Return (x, y) of the center of cell containing provided text 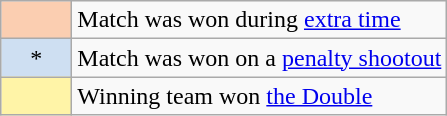
Match was won during extra time (260, 20)
Match was won on a penalty shootout (260, 58)
Winning team won the Double (260, 96)
* (36, 58)
